Determine the [X, Y] coordinate at the center of the cell enclosing the given text.  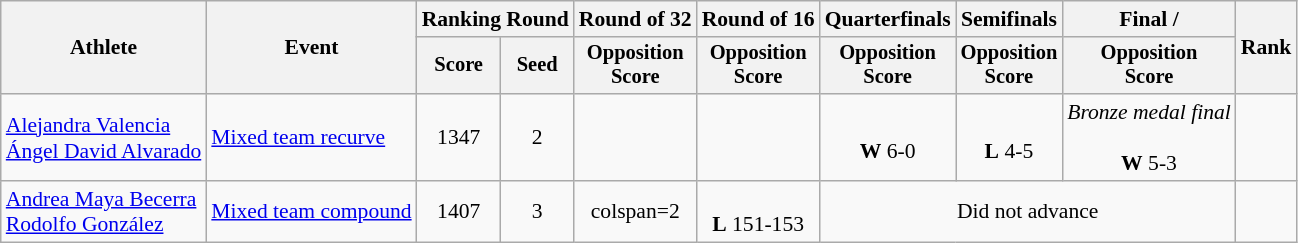
2 [538, 138]
colspan=2 [636, 212]
L 4-5 [1010, 138]
Final / [1149, 19]
W 6-0 [888, 138]
Round of 16 [758, 19]
Did not advance [1028, 212]
3 [538, 212]
Event [311, 48]
Mixed team compound [311, 212]
Mixed team recurve [311, 138]
Ranking Round [496, 19]
Quarterfinals [888, 19]
Score [459, 66]
Rank [1266, 48]
1347 [459, 138]
Athlete [104, 48]
L 151-153 [758, 212]
Round of 32 [636, 19]
Semifinals [1010, 19]
Bronze medal finalW 5-3 [1149, 138]
1407 [459, 212]
Seed [538, 66]
Alejandra ValenciaÁngel David Alvarado [104, 138]
Andrea Maya BecerraRodolfo González [104, 212]
